Return (X, Y) of the center of cell containing provided text 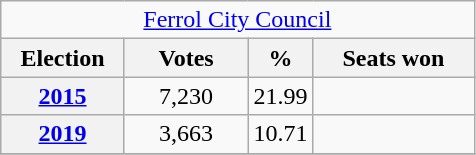
21.99 (280, 96)
7,230 (186, 96)
10.71 (280, 134)
Votes (186, 58)
Seats won (394, 58)
Ferrol City Council (238, 20)
2019 (63, 134)
% (280, 58)
2015 (63, 96)
3,663 (186, 134)
Election (63, 58)
